Scan for the cell matching the given text and deliver its [X, Y] coordinate at center. 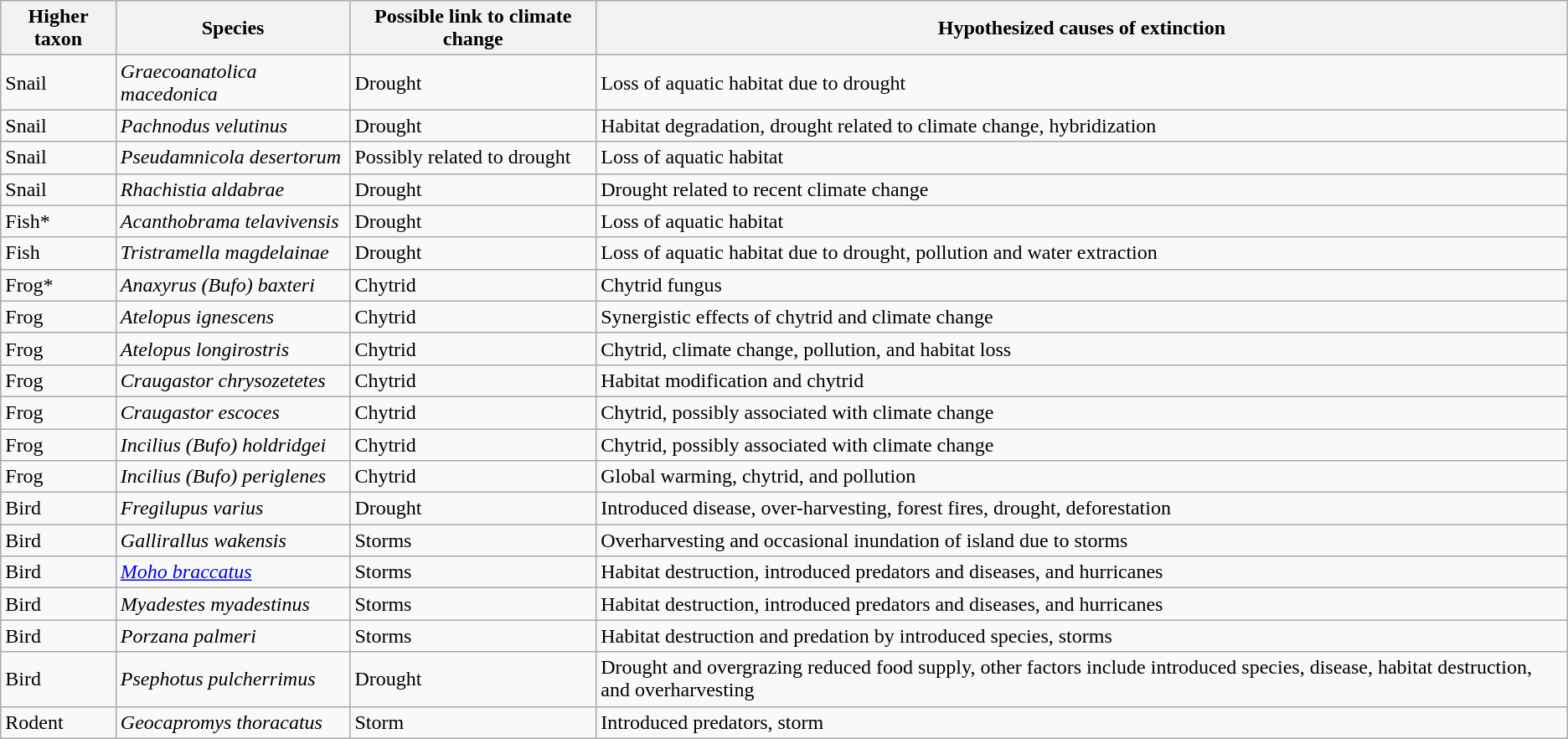
Hypothesized causes of extinction [1082, 28]
Storm [473, 722]
Porzana palmeri [233, 636]
Introduced disease, over-harvesting, forest fires, drought, deforestation [1082, 509]
Geocapromys thoracatus [233, 722]
Gallirallus wakensis [233, 540]
Loss of aquatic habitat due to drought, pollution and water extraction [1082, 253]
Atelopus ignescens [233, 317]
Rodent [59, 722]
Graecoanatolica macedonica [233, 82]
Rhachistia aldabrae [233, 189]
Drought and overgrazing reduced food supply, other factors include introduced species, disease, habitat destruction, and overharvesting [1082, 679]
Fish [59, 253]
Moho braccatus [233, 572]
Habitat degradation, drought related to climate change, hybridization [1082, 126]
Acanthobrama telavivensis [233, 221]
Habitat modification and chytrid [1082, 380]
Frog* [59, 285]
Chytrid, climate change, pollution, and habitat loss [1082, 349]
Myadestes myadestinus [233, 604]
Possibly related to drought [473, 158]
Chytrid fungus [1082, 285]
Pseudamnicola desertorum [233, 158]
Craugastor chrysozetetes [233, 380]
Anaxyrus (Bufo) baxteri [233, 285]
Atelopus longirostris [233, 349]
Craugastor escoces [233, 412]
Synergistic effects of chytrid and climate change [1082, 317]
Loss of aquatic habitat due to drought [1082, 82]
Incilius (Bufo) periglenes [233, 477]
Tristramella magdelainae [233, 253]
Psephotus pulcherrimus [233, 679]
Drought related to recent climate change [1082, 189]
Pachnodus velutinus [233, 126]
Species [233, 28]
Fregilupus varius [233, 509]
Possible link to climate change [473, 28]
Habitat destruction and predation by introduced species, storms [1082, 636]
Higher taxon [59, 28]
Introduced predators, storm [1082, 722]
Overharvesting and occasional inundation of island due to storms [1082, 540]
Incilius (Bufo) holdridgei [233, 445]
Fish* [59, 221]
Global warming, chytrid, and pollution [1082, 477]
